Identify which cell holds the provided text, then report its (X, Y) central coordinate. 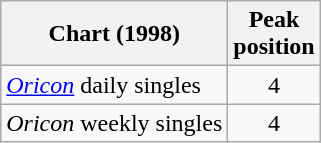
Oricon weekly singles (114, 123)
Oricon daily singles (114, 85)
Peakposition (274, 34)
Chart (1998) (114, 34)
